Capture the cell that displays the provided text and extract its (X, Y) central coordinate. 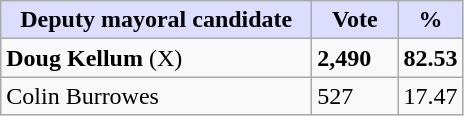
2,490 (355, 58)
% (430, 20)
Vote (355, 20)
82.53 (430, 58)
Deputy mayoral candidate (156, 20)
17.47 (430, 96)
527 (355, 96)
Colin Burrowes (156, 96)
Doug Kellum (X) (156, 58)
